Provide the [x, y] coordinate of the cell's center where the given text is located.  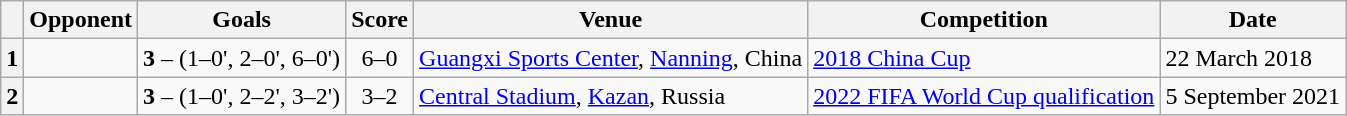
2022 FIFA World Cup qualification [984, 96]
Venue [611, 20]
3 – (1–0', 2–2', 3–2') [242, 96]
1 [12, 58]
2 [12, 96]
6–0 [380, 58]
3 – (1–0', 2–0', 6–0') [242, 58]
Goals [242, 20]
5 September 2021 [1253, 96]
Competition [984, 20]
3–2 [380, 96]
22 March 2018 [1253, 58]
Date [1253, 20]
Central Stadium, Kazan, Russia [611, 96]
Opponent [81, 20]
Score [380, 20]
Guangxi Sports Center, Nanning, China [611, 58]
2018 China Cup [984, 58]
